Provide the [x, y] coordinate of the cell's center where the given text is located.  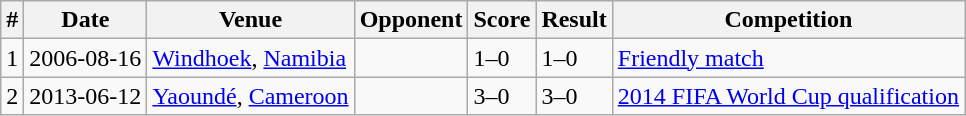
2006-08-16 [86, 58]
Result [574, 20]
Competition [788, 20]
Windhoek, Namibia [250, 58]
Friendly match [788, 58]
Date [86, 20]
2014 FIFA World Cup qualification [788, 96]
Yaoundé, Cameroon [250, 96]
1 [12, 58]
2013-06-12 [86, 96]
Venue [250, 20]
Opponent [411, 20]
# [12, 20]
2 [12, 96]
Score [502, 20]
